Output the (x, y) coordinate of the center of the cell containing the given text.  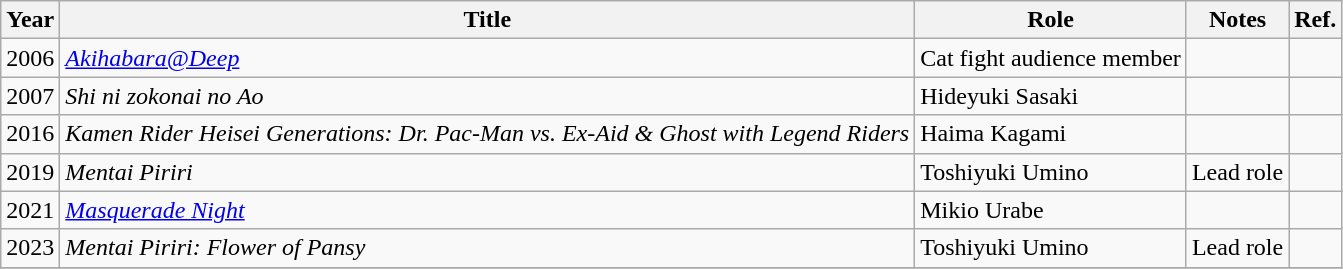
2019 (30, 172)
Kamen Rider Heisei Generations: Dr. Pac-Man vs. Ex-Aid & Ghost with Legend Riders (488, 134)
Notes (1237, 20)
Cat fight audience member (1051, 58)
Mentai Piriri: Flower of Pansy (488, 248)
2007 (30, 96)
Year (30, 20)
2006 (30, 58)
Shi ni zokonai no Ao (488, 96)
Mentai Piriri (488, 172)
2021 (30, 210)
Masquerade Night (488, 210)
Hideyuki Sasaki (1051, 96)
Title (488, 20)
2023 (30, 248)
Ref. (1316, 20)
Akihabara@Deep (488, 58)
Role (1051, 20)
Mikio Urabe (1051, 210)
Haima Kagami (1051, 134)
2016 (30, 134)
